Determine the [x, y] coordinate at the center of the cell enclosing the given text.  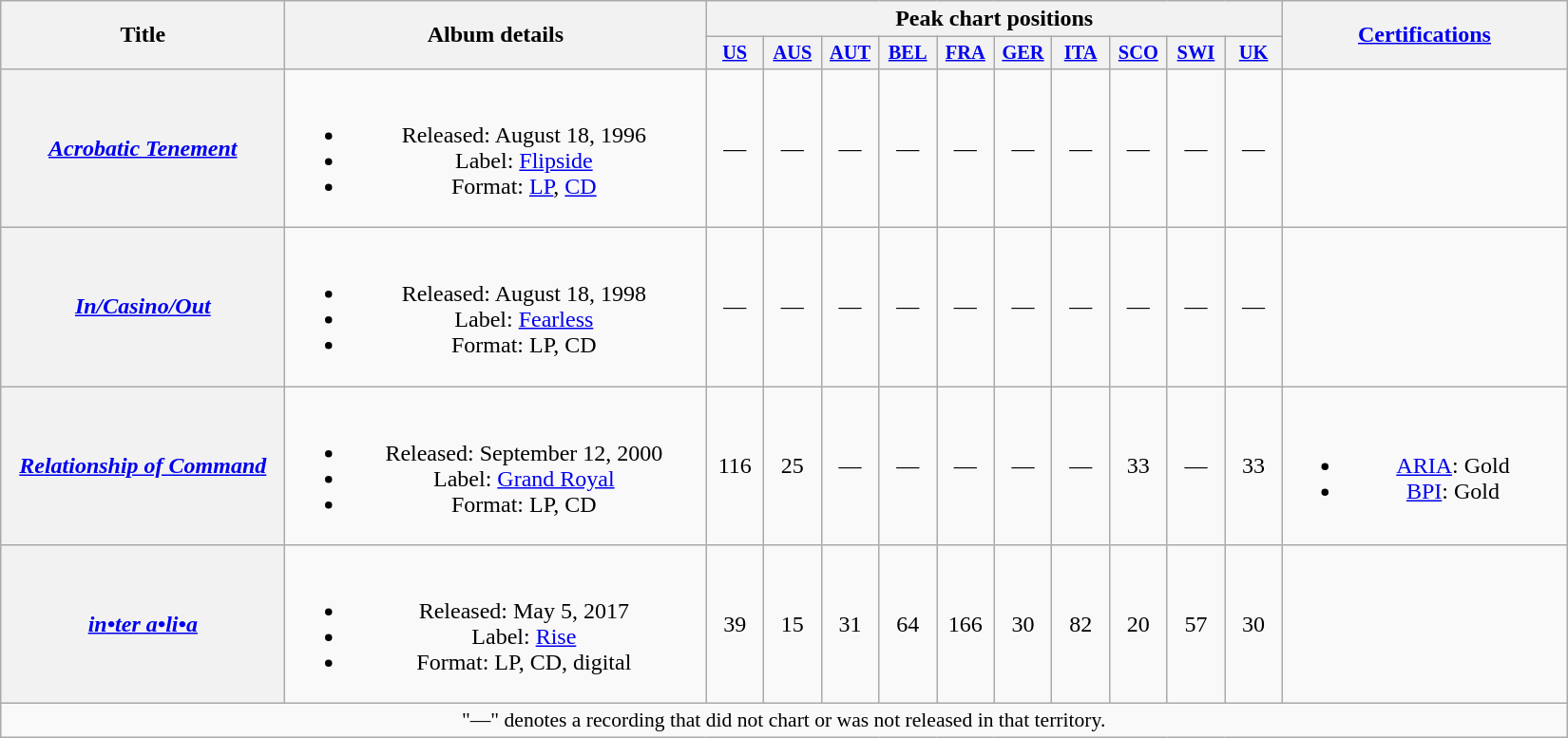
BEL [908, 53]
20 [1138, 625]
"—" denotes a recording that did not chart or was not released in that territory. [784, 721]
25 [793, 465]
SWI [1195, 53]
Relationship of Command [143, 465]
57 [1195, 625]
Title [143, 35]
Released: September 12, 2000Label: Grand RoyalFormat: LP, CD [496, 465]
US [736, 53]
15 [793, 625]
ARIA: GoldBPI: Gold [1424, 465]
AUS [793, 53]
In/Casino/Out [143, 308]
82 [1081, 625]
39 [736, 625]
FRA [966, 53]
UK [1254, 53]
SCO [1138, 53]
116 [736, 465]
Released: August 18, 1996Label: FlipsideFormat: LP, CD [496, 148]
31 [850, 625]
ITA [1081, 53]
Released: May 5, 2017Label: RiseFormat: LP, CD, digital [496, 625]
GER [1023, 53]
Acrobatic Tenement [143, 148]
AUT [850, 53]
Peak chart positions [994, 19]
Album details [496, 35]
166 [966, 625]
Released: August 18, 1998Label: FearlessFormat: LP, CD [496, 308]
64 [908, 625]
in•ter a•li•a [143, 625]
Certifications [1424, 35]
